Output the (X, Y) coordinate of the center of the cell containing the given text.  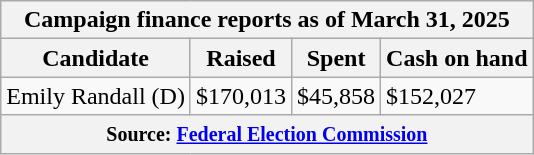
$170,013 (240, 96)
Cash on hand (457, 58)
Spent (336, 58)
Raised (240, 58)
Emily Randall (D) (96, 96)
Campaign finance reports as of March 31, 2025 (267, 20)
$152,027 (457, 96)
$45,858 (336, 96)
Source: Federal Election Commission (267, 134)
Candidate (96, 58)
